For the text-containing cell, return its midpoint in [x, y] coordinate format. 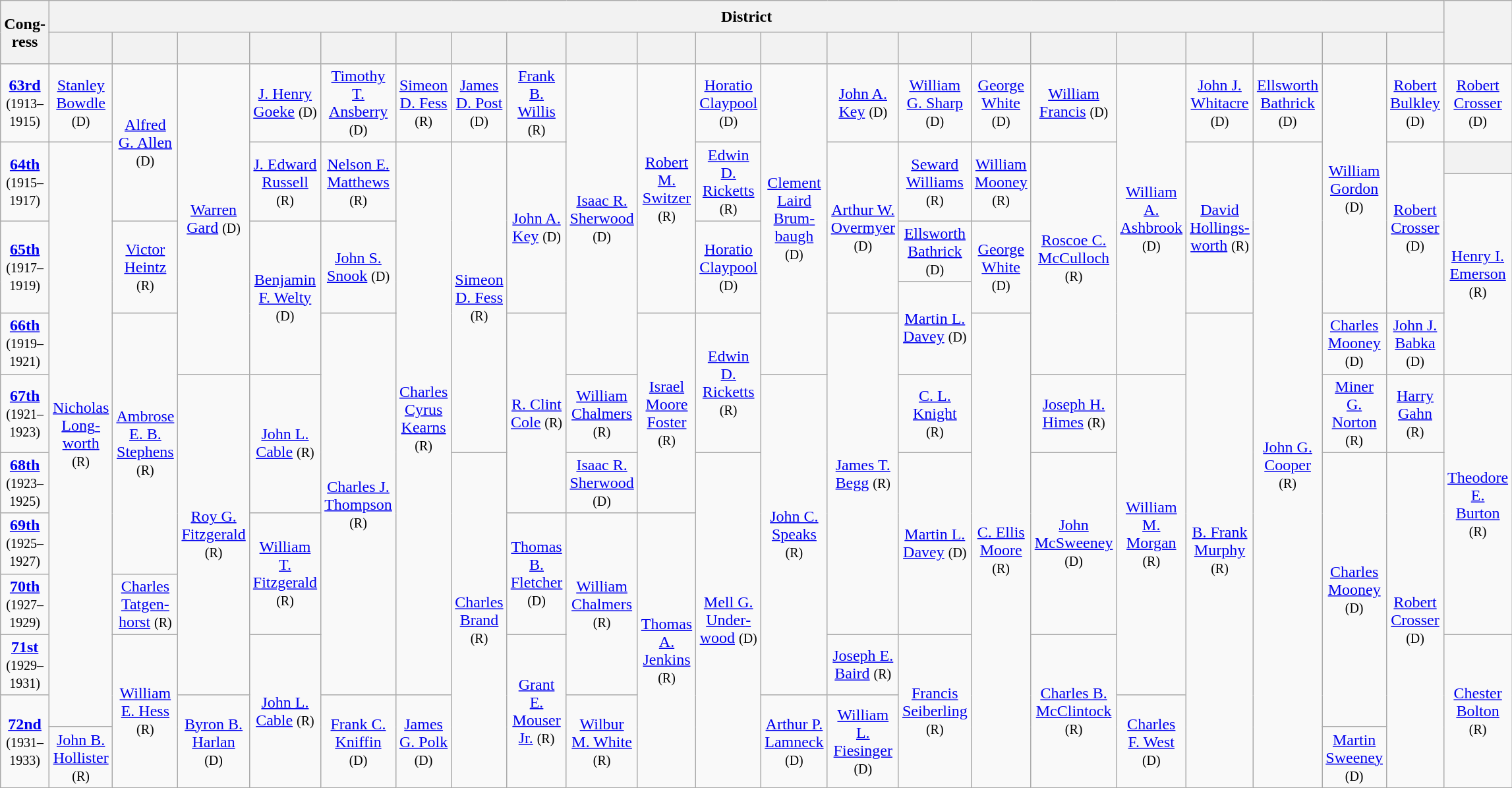
Roscoe C. McCulloch (R) [1074, 258]
District [746, 16]
David Hollings­worth (R) [1220, 228]
John J. Whitacre (D) [1220, 103]
69th(1925–1927) [25, 543]
Warren Gard (D) [214, 219]
William E. Hess (R) [145, 711]
William T. Fitzgerald (R) [285, 574]
John G. Cooper (R) [1287, 466]
Cong­ress [25, 32]
Roy G. Fitzgerald (R) [214, 534]
Clement Laird Brum­baugh (D) [794, 219]
Henry I. Emerson (R) [1478, 274]
Theodore E. Burton (R) [1478, 504]
Joseph H. Himes (R) [1074, 413]
68th(1923–1925) [25, 483]
72nd(1931–1933) [25, 741]
Joseph E. Baird (R) [863, 665]
William Francis (D) [1074, 103]
Charles J. Thompson (R) [359, 504]
71st(1929–1931) [25, 665]
Timothy T. Ansberry (D) [359, 103]
Mell G. Under­wood (D) [729, 620]
65th(1917–1919) [25, 267]
Stanley Bowdle (D) [80, 103]
Victor Heintz (R) [145, 267]
John S. Snook (D) [359, 267]
B. Frank Murphy (R) [1220, 550]
64th(1915–1917) [25, 182]
67th(1921–1923) [25, 413]
William G. Sharp (D) [935, 103]
Harry Gahn (R) [1414, 413]
John McSweeney (D) [1074, 543]
James G. Polk (D) [423, 741]
66th(1919–1921) [25, 344]
William M. Morgan (R) [1151, 534]
Charles F. West (D) [1151, 741]
Ambrose E. B. Stephens (R) [145, 443]
Arthur W. Overmyer (D) [863, 228]
63rd(1913–1915) [25, 103]
Chester Bolton (R) [1478, 711]
Miner G. Norton (R) [1354, 413]
Seward Williams (R) [935, 182]
C. L. Knight (R) [935, 413]
70th(1927–1929) [25, 604]
Grant E. Mouser Jr. (R) [537, 711]
Francis Seiberling (R) [935, 711]
Robert M. Switzer (R) [666, 189]
Thomas A. Jenkins (R) [666, 650]
R. Clint Cole (R) [537, 413]
Byron B. Harlan (D) [214, 741]
Nelson E. Matthews (R) [359, 182]
John J. Babka (D) [1414, 344]
Martin Sweeney (D) [1354, 757]
Charles Brand (R) [479, 620]
J. Edward Russell (R) [285, 182]
Benjamin F. Welty (D) [285, 297]
Israel Moore Foster (R) [666, 413]
Robert Bulkley (D) [1414, 103]
Charles B. McClintock (R) [1074, 711]
William A. Ashbrook (D) [1151, 219]
Wilbur M. White (R) [602, 741]
Nicholas Long­worth (R) [80, 435]
William L. Fiesinger (D) [863, 741]
C. Ellis Moore (R) [1001, 550]
William Gordon (D) [1354, 189]
Alfred G. Allen (D) [145, 142]
J. Henry Goeke (D) [285, 103]
Arthur P. Lamneck (D) [794, 741]
James T. Begg (R) [863, 473]
Frank B. Willis (R) [537, 103]
John C. Speaks (R) [794, 534]
John B. Hollister (R) [80, 757]
James D. Post (D) [479, 103]
Charles Cyrus Kearns (R) [423, 419]
Thomas B. Fletcher (D) [537, 574]
Frank C. Kniffin (D) [359, 741]
Charles Tatgen­horst (R) [145, 604]
William Mooney (R) [1001, 182]
